Determine the [x, y] coordinate at the center of the cell enclosing the given text.  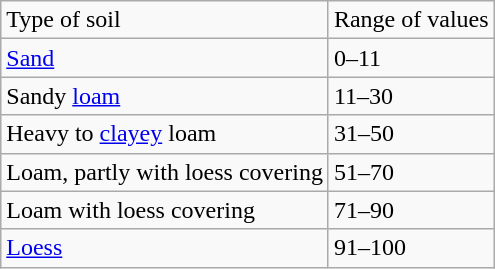
Loam with loess covering [165, 210]
Sand [165, 58]
Type of soil [165, 20]
Loam, partly with loess covering [165, 172]
31–50 [411, 134]
Range of values [411, 20]
0–11 [411, 58]
11–30 [411, 96]
Loess [165, 248]
Sandy loam [165, 96]
91–100 [411, 248]
71–90 [411, 210]
51–70 [411, 172]
Heavy to clayey loam [165, 134]
